Provide the (X, Y) coordinate of the cell's center where the given text is located.  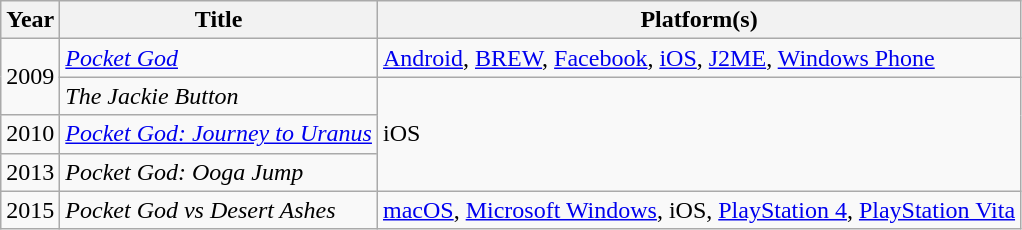
Pocket God: Journey to Uranus (219, 134)
Pocket God vs Desert Ashes (219, 210)
2015 (30, 210)
2009 (30, 77)
Title (219, 20)
Pocket God (219, 58)
The Jackie Button (219, 96)
macOS, Microsoft Windows, iOS, PlayStation 4, PlayStation Vita (698, 210)
Platform(s) (698, 20)
Year (30, 20)
Pocket God: Ooga Jump (219, 172)
iOS (698, 134)
Android, BREW, Facebook, iOS, J2ME, Windows Phone (698, 58)
2010 (30, 134)
2013 (30, 172)
